Identify which cell holds the provided text, then report its (X, Y) central coordinate. 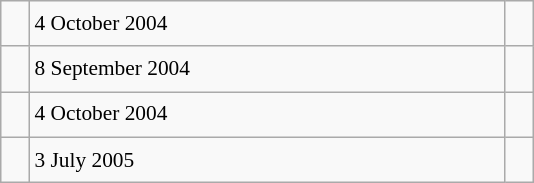
8 September 2004 (268, 68)
3 July 2005 (268, 160)
